Output the (x, y) coordinate of the center of the cell containing the given text.  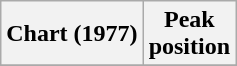
Chart (1977) (72, 34)
Peakposition (189, 34)
